From the cell containing the given text, extract its center point as (X, Y) coordinate. 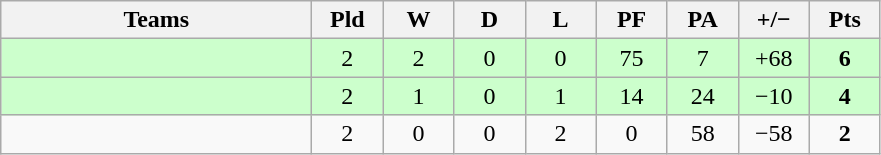
D (490, 20)
Pld (348, 20)
+68 (774, 58)
−10 (774, 96)
PA (702, 20)
14 (632, 96)
58 (702, 134)
W (418, 20)
L (560, 20)
Teams (156, 20)
−58 (774, 134)
+/− (774, 20)
7 (702, 58)
24 (702, 96)
4 (844, 96)
75 (632, 58)
PF (632, 20)
Pts (844, 20)
6 (844, 58)
